From the cell containing the given text, extract its center point as [X, Y] coordinate. 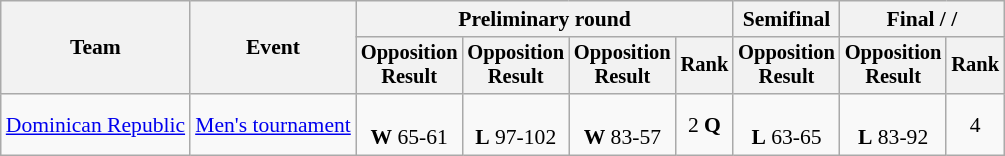
Final / / [922, 19]
2 Q [705, 124]
W 83-57 [622, 124]
4 [975, 124]
Event [273, 48]
W 65-61 [410, 124]
Men's tournament [273, 124]
L 83-92 [894, 124]
L 63-65 [786, 124]
L 97-102 [516, 124]
Team [96, 48]
Semifinal [786, 19]
Dominican Republic [96, 124]
Preliminary round [544, 19]
